Provide the [x, y] coordinate of the cell's center where the given text is located.  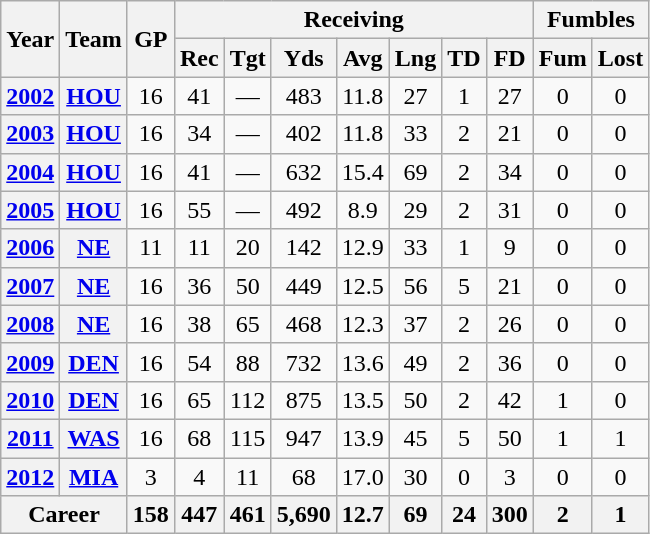
447 [199, 515]
2008 [30, 324]
TD [464, 58]
2009 [30, 362]
45 [415, 438]
2007 [30, 286]
Avg [362, 58]
29 [415, 210]
2011 [30, 438]
24 [464, 515]
88 [248, 362]
9 [510, 248]
402 [304, 134]
38 [199, 324]
WAS [94, 438]
115 [248, 438]
37 [415, 324]
17.0 [362, 477]
2003 [30, 134]
142 [304, 248]
483 [304, 96]
4 [199, 477]
Year [30, 39]
Tgt [248, 58]
Rec [199, 58]
12.9 [362, 248]
158 [150, 515]
2006 [30, 248]
42 [510, 400]
2005 [30, 210]
875 [304, 400]
Yds [304, 58]
56 [415, 286]
MIA [94, 477]
30 [415, 477]
112 [248, 400]
468 [304, 324]
12.3 [362, 324]
20 [248, 248]
Fum [562, 58]
632 [304, 172]
2012 [30, 477]
GP [150, 39]
2010 [30, 400]
FD [510, 58]
300 [510, 515]
Lng [415, 58]
13.5 [362, 400]
5,690 [304, 515]
947 [304, 438]
Career [64, 515]
54 [199, 362]
13.9 [362, 438]
492 [304, 210]
2002 [30, 96]
Fumbles [590, 20]
449 [304, 286]
8.9 [362, 210]
49 [415, 362]
Receiving [354, 20]
26 [510, 324]
13.6 [362, 362]
Team [94, 39]
55 [199, 210]
31 [510, 210]
12.5 [362, 286]
2004 [30, 172]
15.4 [362, 172]
12.7 [362, 515]
732 [304, 362]
461 [248, 515]
Lost [620, 58]
